Identify which cell holds the provided text, then report its (X, Y) central coordinate. 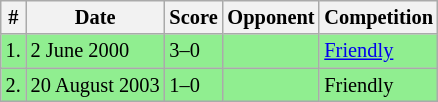
3–0 (194, 51)
1. (14, 51)
Score (194, 17)
Competition (378, 17)
Date (96, 17)
20 August 2003 (96, 85)
Opponent (272, 17)
2. (14, 85)
# (14, 17)
1–0 (194, 85)
2 June 2000 (96, 51)
